Find where the given text appears and provide that cell's center as [x, y] coordinate. 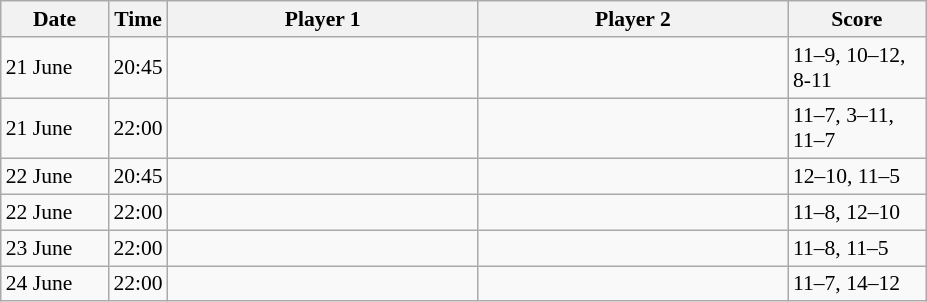
Player 2 [633, 19]
11–8, 12–10 [857, 213]
24 June [55, 284]
11–8, 11–5 [857, 248]
Score [857, 19]
Player 1 [323, 19]
23 June [55, 248]
11–9, 10–12, 8-11 [857, 68]
Time [138, 19]
12–10, 11–5 [857, 177]
Date [55, 19]
11–7, 3–11, 11–7 [857, 128]
11–7, 14–12 [857, 284]
